Return the (x, y) coordinate for the center point of the cell that contains the specified text.  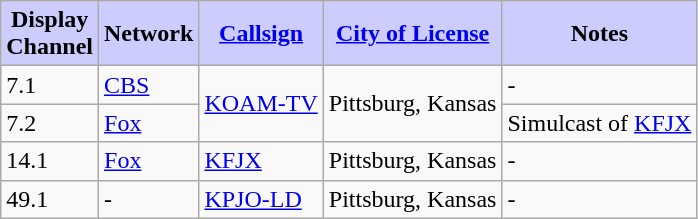
KPJO-LD (261, 199)
City of License (412, 34)
KFJX (261, 161)
14.1 (50, 161)
Simulcast of KFJX (600, 123)
Notes (600, 34)
CBS (149, 85)
Network (149, 34)
7.1 (50, 85)
7.2 (50, 123)
Callsign (261, 34)
DisplayChannel (50, 34)
49.1 (50, 199)
KOAM-TV (261, 104)
